Search for the cell housing the specified text and yield its [x, y] center coordinate. 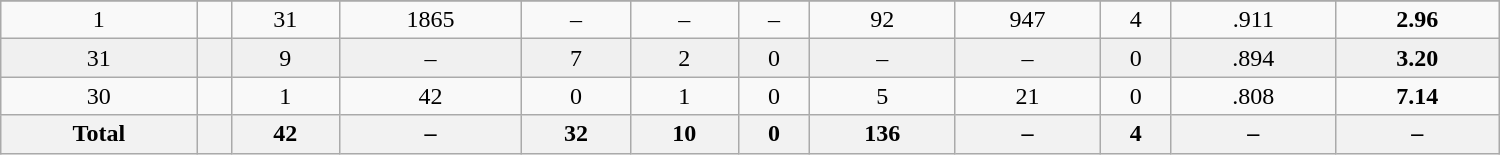
2 [684, 58]
21 [1028, 96]
.911 [1253, 20]
.808 [1253, 96]
92 [882, 20]
7.14 [1417, 96]
30 [99, 96]
.894 [1253, 58]
32 [576, 134]
5 [882, 96]
10 [684, 134]
9 [285, 58]
947 [1028, 20]
136 [882, 134]
3.20 [1417, 58]
1865 [430, 20]
2.96 [1417, 20]
7 [576, 58]
Total [99, 134]
